Capture the cell that displays the provided text and extract its [x, y] central coordinate. 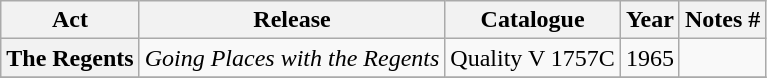
Quality V 1757C [533, 58]
Notes # [722, 20]
The Regents [70, 58]
Going Places with the Regents [292, 58]
Year [650, 20]
1965 [650, 58]
Act [70, 20]
Release [292, 20]
Catalogue [533, 20]
